Capture the cell that displays the provided text and extract its (X, Y) central coordinate. 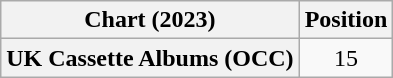
UK Cassette Albums (OCC) (150, 58)
Position (346, 20)
Chart (2023) (150, 20)
15 (346, 58)
